Return the [x, y] coordinate for the center point of the cell that contains the specified text.  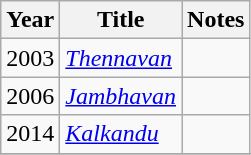
Notes [216, 20]
Thennavan [121, 58]
Year [30, 20]
2006 [30, 96]
Title [121, 20]
Kalkandu [121, 134]
2014 [30, 134]
Jambhavan [121, 96]
2003 [30, 58]
